Pinpoint the cell where the given text exists, returning its [x, y] midpoint coordinate. 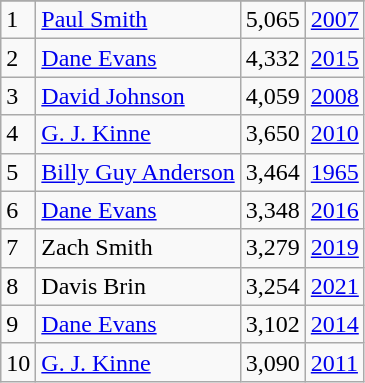
3,254 [272, 286]
2015 [334, 58]
9 [18, 324]
1 [18, 20]
2021 [334, 286]
2 [18, 58]
Paul Smith [138, 20]
2008 [334, 96]
5,065 [272, 20]
2010 [334, 134]
2011 [334, 362]
2007 [334, 20]
3,650 [272, 134]
3 [18, 96]
5 [18, 172]
2019 [334, 248]
3,090 [272, 362]
8 [18, 286]
3,348 [272, 210]
Davis Brin [138, 286]
7 [18, 248]
4,059 [272, 96]
3,279 [272, 248]
4,332 [272, 58]
3,102 [272, 324]
Billy Guy Anderson [138, 172]
4 [18, 134]
10 [18, 362]
1965 [334, 172]
Zach Smith [138, 248]
2014 [334, 324]
6 [18, 210]
3,464 [272, 172]
David Johnson [138, 96]
2016 [334, 210]
